Scan for the cell matching the given text and deliver its (X, Y) coordinate at center. 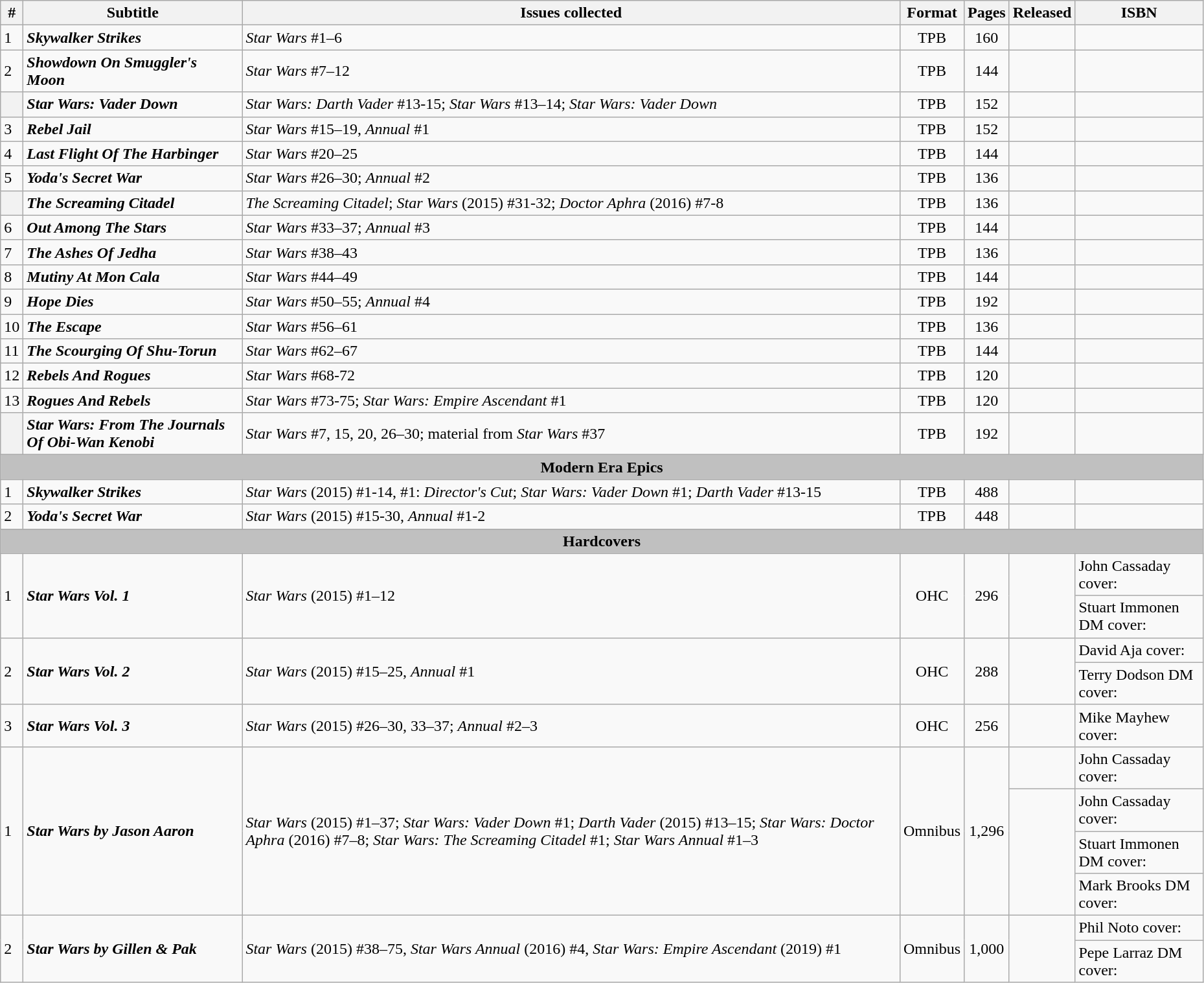
Modern Era Epics (602, 467)
Terry Dodson DM cover: (1139, 683)
Star Wars #62–67 (571, 351)
Issues collected (571, 13)
Star Wars (2015) #26–30, 33–37; Annual #2–3 (571, 726)
Hope Dies (133, 301)
Star Wars (2015) #38–75, Star Wars Annual (2016) #4, Star Wars: Empire Ascendant (2019) #1 (571, 949)
288 (987, 671)
Star Wars: Darth Vader #13-15; Star Wars #13–14; Star Wars: Vader Down (571, 104)
Rogues And Rebels (133, 400)
7 (12, 252)
Star Wars #33–37; Annual #3 (571, 227)
Star Wars #50–55; Annual #4 (571, 301)
The Screaming Citadel; Star Wars (2015) #31-32; Doctor Aphra (2016) #7-8 (571, 203)
Star Wars by Jason Aaron (133, 831)
Star Wars (2015) #15-30, Annual #1-2 (571, 516)
Hardcovers (602, 541)
The Screaming Citadel (133, 203)
448 (987, 516)
10 (12, 326)
Star Wars #20–25 (571, 154)
Star Wars Vol. 2 (133, 671)
Star Wars (2015) #1-14, #1: Director's Cut; Star Wars: Vader Down #1; Darth Vader #13-15 (571, 492)
Rebels And Rogues (133, 376)
Star Wars #15–19, Annual #1 (571, 129)
13 (12, 400)
Star Wars Vol. 3 (133, 726)
The Scourging Of Shu-Torun (133, 351)
Mark Brooks DM cover: (1139, 894)
Star Wars #26–30; Annual #2 (571, 178)
David Aja cover: (1139, 650)
Star Wars #38–43 (571, 252)
8 (12, 277)
4 (12, 154)
Format (931, 13)
Rebel Jail (133, 129)
Star Wars (2015) #1–12 (571, 596)
Star Wars #1–6 (571, 38)
Pages (987, 13)
Star Wars #44–49 (571, 277)
Subtitle (133, 13)
Out Among The Stars (133, 227)
Star Wars by Gillen & Pak (133, 949)
Star Wars #73-75; Star Wars: Empire Ascendant #1 (571, 400)
Star Wars #7–12 (571, 71)
296 (987, 596)
Phil Noto cover: (1139, 928)
6 (12, 227)
Mike Mayhew cover: (1139, 726)
Star Wars #7, 15, 20, 26–30; material from Star Wars #37 (571, 434)
5 (12, 178)
Star Wars #68-72 (571, 376)
# (12, 13)
Pepe Larraz DM cover: (1139, 962)
ISBN (1139, 13)
11 (12, 351)
160 (987, 38)
Star Wars: Vader Down (133, 104)
12 (12, 376)
Star Wars Vol. 1 (133, 596)
Star Wars: From The Journals Of Obi-Wan Kenobi (133, 434)
1,296 (987, 831)
Showdown On Smuggler's Moon (133, 71)
1,000 (987, 949)
9 (12, 301)
256 (987, 726)
The Escape (133, 326)
The Ashes Of Jedha (133, 252)
Star Wars (2015) #15–25, Annual #1 (571, 671)
488 (987, 492)
Mutiny At Mon Cala (133, 277)
Star Wars #56–61 (571, 326)
Last Flight Of The Harbinger (133, 154)
Released (1042, 13)
